For the text-containing cell, return its midpoint in (X, Y) coordinate format. 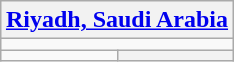
Riyadh, Saudi Arabia (116, 20)
